Identify which cell holds the provided text, then report its (x, y) central coordinate. 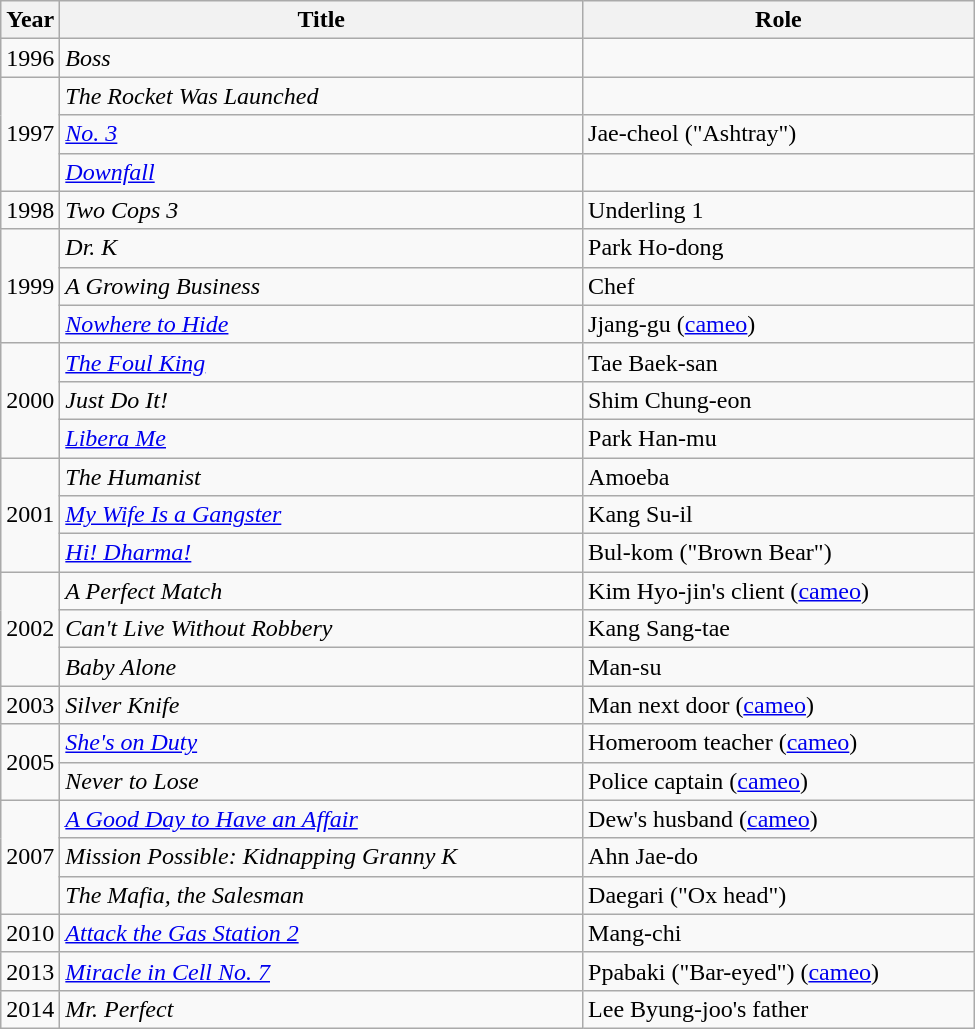
Man next door (cameo) (779, 705)
Boss (322, 58)
The Humanist (322, 477)
Year (30, 20)
Two Cops 3 (322, 210)
Jae-cheol ("Ashtray") (779, 134)
My Wife Is a Gangster (322, 515)
Lee Byung-joo's father (779, 1009)
Kim Hyo-jin's client (cameo) (779, 591)
Amoeba (779, 477)
2002 (30, 629)
The Foul King (322, 362)
2001 (30, 515)
2003 (30, 705)
2014 (30, 1009)
2005 (30, 762)
A Good Day to Have an Affair (322, 819)
2007 (30, 857)
2010 (30, 933)
Daegari ("Ox head") (779, 895)
Never to Lose (322, 781)
The Rocket Was Launched (322, 96)
Jjang-gu (cameo) (779, 324)
1996 (30, 58)
Mission Possible: Kidnapping Granny K (322, 857)
Role (779, 20)
Park Han-mu (779, 438)
Park Ho-dong (779, 248)
A Perfect Match (322, 591)
Baby Alone (322, 667)
Tae Baek-san (779, 362)
Mr. Perfect (322, 1009)
Ahn Jae-do (779, 857)
1999 (30, 286)
Downfall (322, 172)
Kang Su-il (779, 515)
Kang Sang-tae (779, 629)
Mang-chi (779, 933)
Bul-kom ("Brown Bear") (779, 553)
Underling 1 (779, 210)
1998 (30, 210)
Man-su (779, 667)
Ppabaki ("Bar-eyed") (cameo) (779, 971)
Title (322, 20)
2000 (30, 400)
A Growing Business (322, 286)
Nowhere to Hide (322, 324)
Hi! Dharma! (322, 553)
No. 3 (322, 134)
Just Do It! (322, 400)
Dew's husband (cameo) (779, 819)
Police captain (cameo) (779, 781)
She's on Duty (322, 743)
Libera Me (322, 438)
Homeroom teacher (cameo) (779, 743)
Silver Knife (322, 705)
Attack the Gas Station 2 (322, 933)
Can't Live Without Robbery (322, 629)
The Mafia, the Salesman (322, 895)
Dr. K (322, 248)
Miracle in Cell No. 7 (322, 971)
2013 (30, 971)
Shim Chung-eon (779, 400)
1997 (30, 134)
Chef (779, 286)
